Capture the cell that displays the provided text and extract its (X, Y) central coordinate. 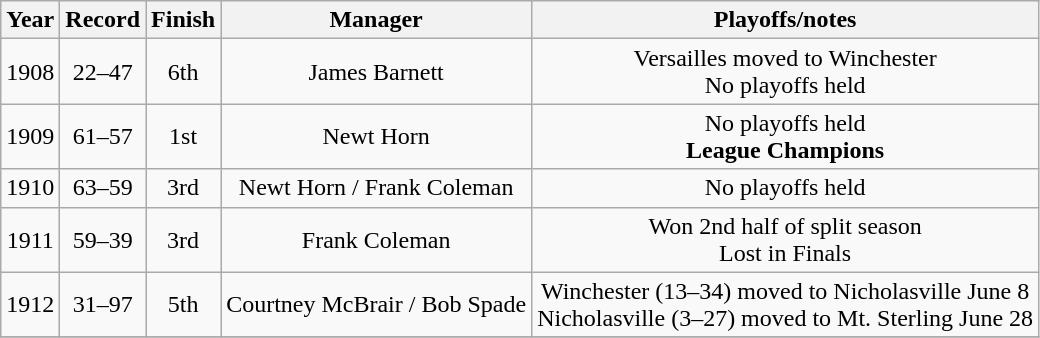
Year (30, 20)
Versailles moved to WinchesterNo playoffs held (786, 72)
Finish (184, 20)
Playoffs/notes (786, 20)
1911 (30, 240)
6th (184, 72)
63–59 (103, 188)
1908 (30, 72)
Frank Coleman (376, 240)
1st (184, 136)
5th (184, 304)
No playoffs heldLeague Champions (786, 136)
Winchester (13–34) moved to Nicholasville June 8Nicholasville (3–27) moved to Mt. Sterling June 28 (786, 304)
31–97 (103, 304)
No playoffs held (786, 188)
1910 (30, 188)
Manager (376, 20)
61–57 (103, 136)
Courtney McBrair / Bob Spade (376, 304)
1912 (30, 304)
59–39 (103, 240)
22–47 (103, 72)
James Barnett (376, 72)
Newt Horn / Frank Coleman (376, 188)
1909 (30, 136)
Won 2nd half of split season Lost in Finals (786, 240)
Newt Horn (376, 136)
Record (103, 20)
